Extract the (x, y) coordinate from the center of the cell holding the provided text.  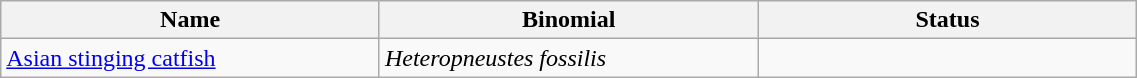
Name (190, 20)
Status (948, 20)
Asian stinging catfish (190, 58)
Heteropneustes fossilis (568, 58)
Binomial (568, 20)
